Detect which cell encompasses the target text, then output its (X, Y) center coordinate. 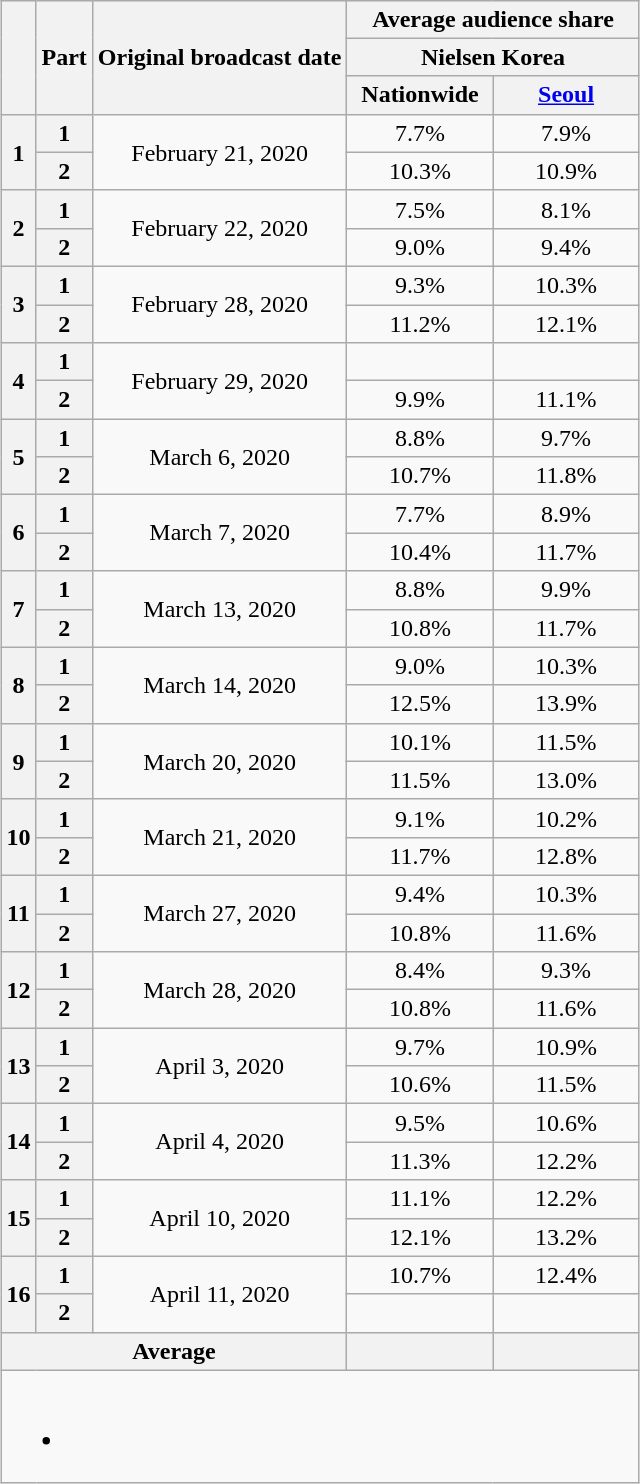
7.9% (566, 133)
Average audience share (493, 19)
13.9% (566, 704)
9.5% (420, 1123)
12.5% (420, 704)
11.8% (566, 476)
February 22, 2020 (220, 228)
8.9% (566, 514)
10.4% (420, 552)
March 28, 2020 (220, 990)
9.1% (420, 818)
8.4% (420, 971)
5 (18, 457)
10.2% (566, 818)
April 10, 2020 (220, 1218)
March 27, 2020 (220, 913)
10 (18, 837)
April 3, 2020 (220, 1066)
3 (18, 304)
4 (18, 381)
March 7, 2020 (220, 533)
11 (18, 913)
16 (18, 1294)
13.2% (566, 1237)
March 20, 2020 (220, 761)
15 (18, 1218)
Nationwide (420, 95)
Average (174, 1351)
12 (18, 990)
9 (18, 761)
April 11, 2020 (220, 1294)
Original broadcast date (220, 57)
March 13, 2020 (220, 609)
7 (18, 609)
10.1% (420, 742)
Seoul (566, 95)
12.8% (566, 856)
Part (64, 57)
February 28, 2020 (220, 304)
March 6, 2020 (220, 457)
6 (18, 533)
April 4, 2020 (220, 1142)
February 29, 2020 (220, 381)
8.1% (566, 209)
14 (18, 1142)
11.2% (420, 323)
8 (18, 685)
13.0% (566, 780)
7.5% (420, 209)
March 21, 2020 (220, 837)
13 (18, 1066)
March 14, 2020 (220, 685)
Nielsen Korea (493, 57)
11.3% (420, 1161)
February 21, 2020 (220, 152)
12.4% (566, 1275)
